Return (X, Y) of the center of cell containing provided text 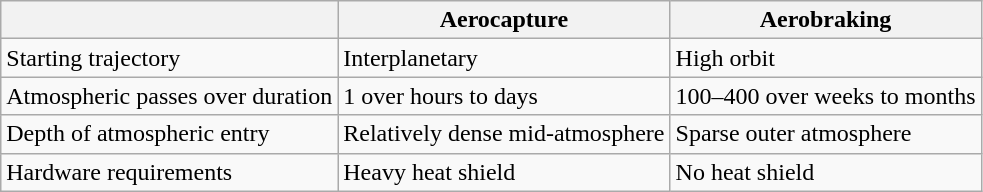
Starting trajectory (170, 58)
Aerocapture (504, 20)
Heavy heat shield (504, 172)
100–400 over weeks to months (826, 96)
No heat shield (826, 172)
Interplanetary (504, 58)
Hardware requirements (170, 172)
Relatively dense mid-atmosphere (504, 134)
Sparse outer atmosphere (826, 134)
Depth of atmospheric entry (170, 134)
1 over hours to days (504, 96)
Atmospheric passes over duration (170, 96)
High orbit (826, 58)
Aerobraking (826, 20)
